Pinpoint the cell where the given text exists, returning its (X, Y) midpoint coordinate. 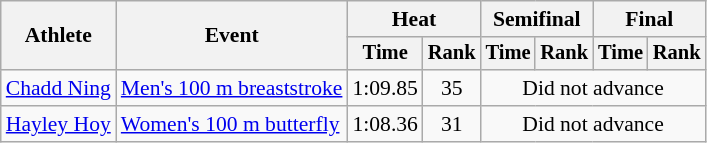
Semifinal (537, 19)
Women's 100 m butterfly (232, 124)
1:08.36 (384, 124)
35 (452, 88)
Final (649, 19)
Men's 100 m breaststroke (232, 88)
Athlete (58, 36)
Event (232, 36)
Heat (414, 19)
31 (452, 124)
Hayley Hoy (58, 124)
Chadd Ning (58, 88)
1:09.85 (384, 88)
